Scan for the cell matching the given text and deliver its [x, y] coordinate at center. 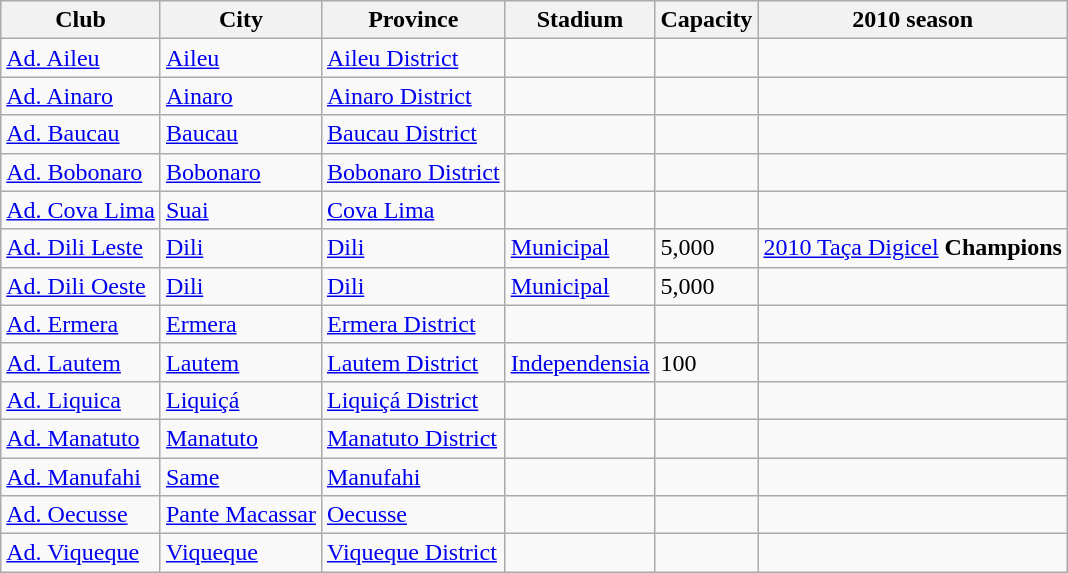
Bobonaro [240, 172]
Ad. Lautem [81, 362]
Pante Macassar [240, 515]
Ermera [240, 324]
Ad. Manufahi [81, 477]
Ad. Dili Leste [81, 248]
Ermera District [413, 324]
Baucau [240, 134]
Ad. Ermera [81, 324]
2010 season [913, 20]
Same [240, 477]
Lautem District [413, 362]
Ad. Cova Lima [81, 210]
Baucau District [413, 134]
Capacity [706, 20]
Ad. Oecusse [81, 515]
Province [413, 20]
Manatuto [240, 438]
Suai [240, 210]
Liquiçá District [413, 400]
Viqueque District [413, 553]
Lautem [240, 362]
Ad. Liquica [81, 400]
Ainaro District [413, 96]
100 [706, 362]
Ad. Aileu [81, 58]
Viqueque [240, 553]
Oecusse [413, 515]
Manufahi [413, 477]
Ad. Bobonaro [81, 172]
Ad. Manatuto [81, 438]
City [240, 20]
Aileu District [413, 58]
Liquiçá [240, 400]
Cova Lima [413, 210]
Stadium [580, 20]
Independensia [580, 362]
Ad. Baucau [81, 134]
2010 Taça Digicel Champions [913, 248]
Aileu [240, 58]
Ainaro [240, 96]
Manatuto District [413, 438]
Ad. Dili Oeste [81, 286]
Ad. Viqueque [81, 553]
Bobonaro District [413, 172]
Club [81, 20]
Ad. Ainaro [81, 96]
